Capture the cell that displays the provided text and extract its (X, Y) central coordinate. 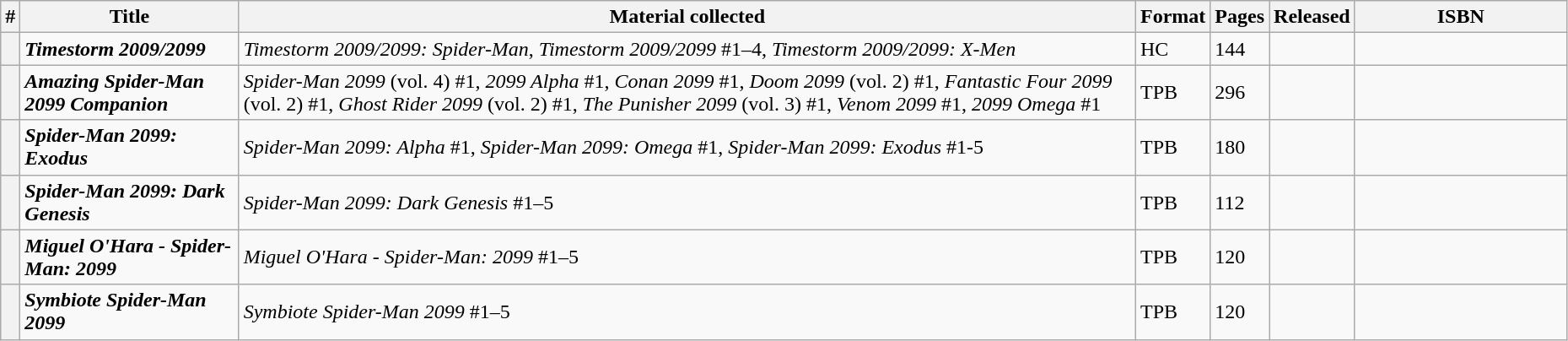
HC (1172, 49)
Miguel O'Hara - Spider-Man: 2099 #1–5 (687, 257)
Released (1312, 17)
ISBN (1461, 17)
Timestorm 2009/2099: Spider-Man, Timestorm 2009/2099 #1–4, Timestorm 2009/2099: X-Men (687, 49)
Spider-Man 2099: Exodus (130, 147)
Pages (1240, 17)
Spider-Man 2099: Dark Genesis (130, 203)
Symbiote Spider-Man 2099 (130, 312)
Spider-Man 2099: Alpha #1, Spider-Man 2099: Omega #1, Spider-Man 2099: Exodus #1-5 (687, 147)
Spider-Man 2099: Dark Genesis #1–5 (687, 203)
Amazing Spider-Man 2099 Companion (130, 93)
Material collected (687, 17)
Title (130, 17)
# (10, 17)
112 (1240, 203)
Symbiote Spider-Man 2099 #1–5 (687, 312)
Timestorm 2009/2099 (130, 49)
296 (1240, 93)
180 (1240, 147)
Miguel O'Hara - Spider-Man: 2099 (130, 257)
Format (1172, 17)
144 (1240, 49)
